Determine the [x, y] coordinate at the center of the cell enclosing the given text.  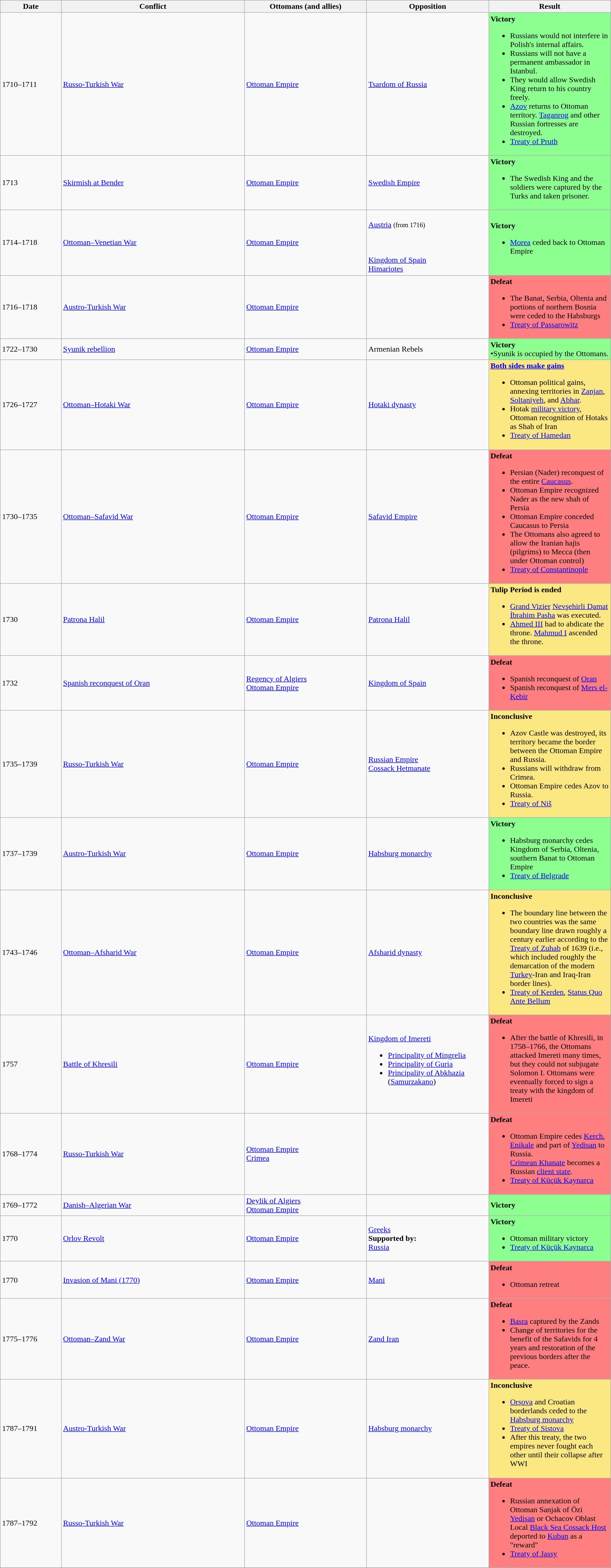
GreeksSupported by: Russia [428, 1239]
Skirmish at Bender [153, 183]
Ottoman–Safavid War [153, 516]
Russian Empire Cossack Hetmanate [428, 764]
Result [550, 7]
1732 [31, 683]
Ottoman–Venetian War [153, 243]
Victory•Syunik is occupied by the Ottomans. [550, 349]
Conflict [153, 7]
Battle of Khresili [153, 1064]
Date [31, 7]
Kingdom of Imereti Principality of Mingrelia Principality of Guria Principality of Abkhazia (Samurzakano) [428, 1064]
Armenian Rebels [428, 349]
Regency of Algiers Ottoman Empire [305, 683]
1787–1792 [31, 1523]
Opposition [428, 7]
1743–1746 [31, 953]
DefeatOttoman Empire cedes Kerch, Enikale and part of Yedisan to Russia.Crimean Khanate becomes a Russian client state.Treaty of Küçük Kaynarca [550, 1154]
Deylik of Algiers Ottoman Empire [305, 1205]
Tulip Period is endedGrand Vizier Nevşehirli Damat İbrahim Pasha was executed.Ahmed III had to abdicate the throne. Mahmud I ascended the throne. [550, 620]
Austria (from 1716) Kingdom of Spain Himariotes [428, 243]
Hotaki dynasty [428, 405]
1769–1772 [31, 1205]
1710–1711 [31, 84]
1775–1776 [31, 1339]
1787–1791 [31, 1429]
1716–1718 [31, 307]
Ottoman–Afsharid War [153, 953]
VictoryThe Swedish King and the soldiers were captured by the Turks and taken prisoner. [550, 183]
1730 [31, 620]
1735–1739 [31, 764]
VictoryMorea ceded back to Ottoman Empire [550, 243]
Tsardom of Russia [428, 84]
VictoryHabsburg monarchy cedes Kingdom of Serbia, Oltenia, southern Banat to Ottoman EmpireTreaty of Belgrade [550, 853]
1730–1735 [31, 516]
DefeatSpanish reconquest of OranSpanish reconquest of Mers el-Kebir [550, 683]
DefeatThe Banat, Serbia, Oltenia and portions of northern Bosnia were ceded to the HabsburgsTreaty of Passarowitz [550, 307]
Mani [428, 1280]
DefeatOttoman retreat [550, 1280]
Afsharid dynasty [428, 953]
Ottoman–Hotaki War [153, 405]
1768–1774 [31, 1154]
Invasion of Mani (1770) [153, 1280]
Safavid Empire [428, 516]
1722–1730 [31, 349]
1713 [31, 183]
VictoryOttoman military victoryTreaty of Küçük Kaynarca [550, 1239]
Ottoman–Zand War [153, 1339]
Spanish reconquest of Oran [153, 683]
1726–1727 [31, 405]
Syunik rebellion [153, 349]
1714–1718 [31, 243]
Danish–Algerian War [153, 1205]
Kingdom of Spain [428, 683]
1737–1739 [31, 853]
Zand Iran [428, 1339]
Orlov Revolt [153, 1239]
Victory [550, 1205]
Swedish Empire [428, 183]
Ottomans (and allies) [305, 7]
Ottoman Empire Crimea [305, 1154]
1757 [31, 1064]
